Identify which cell holds the provided text, then report its (x, y) central coordinate. 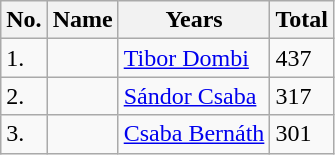
2. (24, 96)
Tibor Dombi (194, 58)
Name (82, 20)
No. (24, 20)
Sándor Csaba (194, 96)
437 (302, 58)
301 (302, 134)
1. (24, 58)
317 (302, 96)
Years (194, 20)
Total (302, 20)
3. (24, 134)
Csaba Bernáth (194, 134)
